For the text-containing cell, return its midpoint in (X, Y) coordinate format. 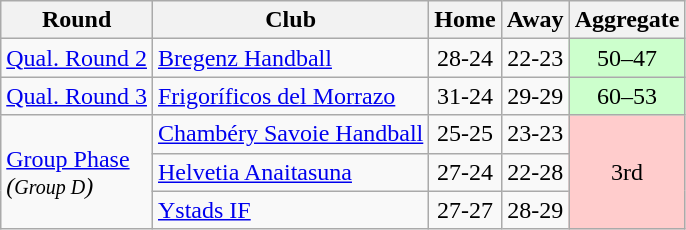
29-29 (535, 96)
28-29 (535, 210)
22-28 (535, 172)
Frigoríficos del Morrazo (290, 96)
Qual. Round 2 (77, 58)
Aggregate (627, 20)
27-24 (465, 172)
Home (465, 20)
Qual. Round 3 (77, 96)
27-27 (465, 210)
Club (290, 20)
Round (77, 20)
Chambéry Savoie Handball (290, 134)
25-25 (465, 134)
50–47 (627, 58)
Helvetia Anaitasuna (290, 172)
60–53 (627, 96)
3rd (627, 172)
Bregenz Handball (290, 58)
31-24 (465, 96)
Away (535, 20)
22-23 (535, 58)
28-24 (465, 58)
23-23 (535, 134)
Group Phase(Group D) (77, 172)
Ystads IF (290, 210)
